Extract the (x, y) coordinate from the center of the cell holding the provided text.  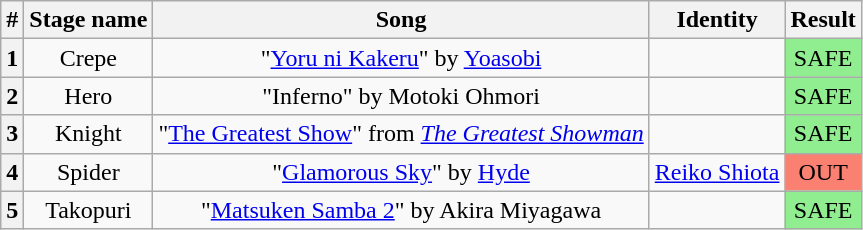
OUT (823, 172)
Hero (88, 96)
"Yoru ni Kakeru" by Yoasobi (401, 58)
"Inferno" by Motoki Ohmori (401, 96)
"The Greatest Show" from The Greatest Showman (401, 134)
"Glamorous Sky" by Hyde (401, 172)
Knight (88, 134)
5 (12, 210)
"Matsuken Samba 2" by Akira Miyagawa (401, 210)
Stage name (88, 20)
3 (12, 134)
Takopuri (88, 210)
Spider (88, 172)
Result (823, 20)
Identity (717, 20)
Song (401, 20)
Reiko Shiota (717, 172)
Crepe (88, 58)
1 (12, 58)
2 (12, 96)
# (12, 20)
4 (12, 172)
